Scan for the cell matching the given text and deliver its [x, y] coordinate at center. 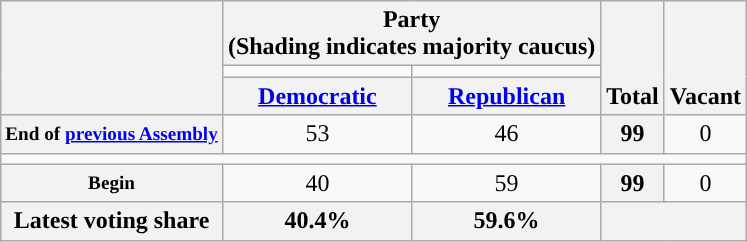
Democratic [317, 96]
End of previous Assembly [112, 134]
40.4% [317, 221]
40 [317, 183]
Total [633, 58]
59.6% [506, 221]
Latest voting share [112, 221]
Republican [506, 96]
59 [506, 183]
Begin [112, 183]
53 [317, 134]
46 [506, 134]
Party (Shading indicates majority caucus) [411, 34]
Vacant [705, 58]
